From the cell containing the given text, extract its center point as (X, Y) coordinate. 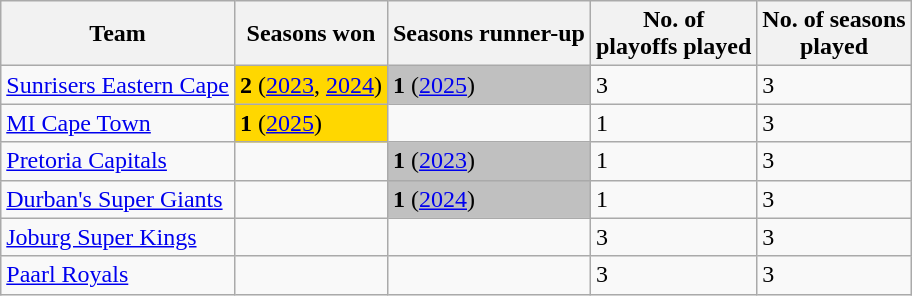
Paarl Royals (118, 275)
Seasons won (310, 34)
Durban's Super Giants (118, 199)
No. of playoffs played (673, 34)
Pretoria Capitals (118, 161)
Sunrisers Eastern Cape (118, 85)
Team (118, 34)
Seasons runner-up (488, 34)
No. of seasons played (834, 34)
2 (2023, 2024) (310, 85)
MI Cape Town (118, 123)
Joburg Super Kings (118, 237)
1 (2023) (488, 161)
1 (2024) (488, 199)
